From the cell containing the given text, extract its center point as (X, Y) coordinate. 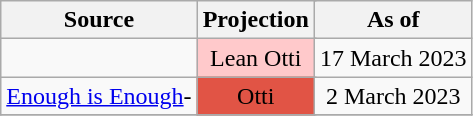
Enough is Enough- (99, 96)
17 March 2023 (393, 58)
2 March 2023 (393, 96)
Source (99, 20)
Lean Otti (256, 58)
As of (393, 20)
Projection (256, 20)
Otti (256, 96)
